Capture the cell that displays the provided text and extract its [x, y] central coordinate. 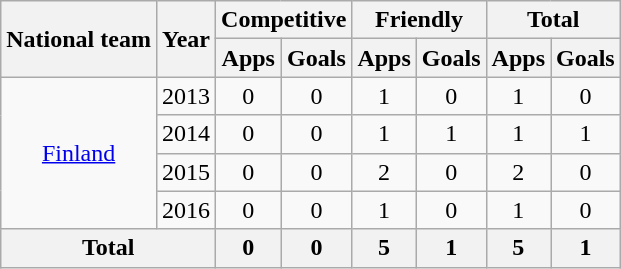
Finland [79, 153]
2015 [186, 172]
Friendly [419, 20]
Year [186, 39]
Competitive [284, 20]
2014 [186, 134]
2013 [186, 96]
National team [79, 39]
2016 [186, 210]
